Extract the [X, Y] coordinate from the center of the cell holding the provided text.  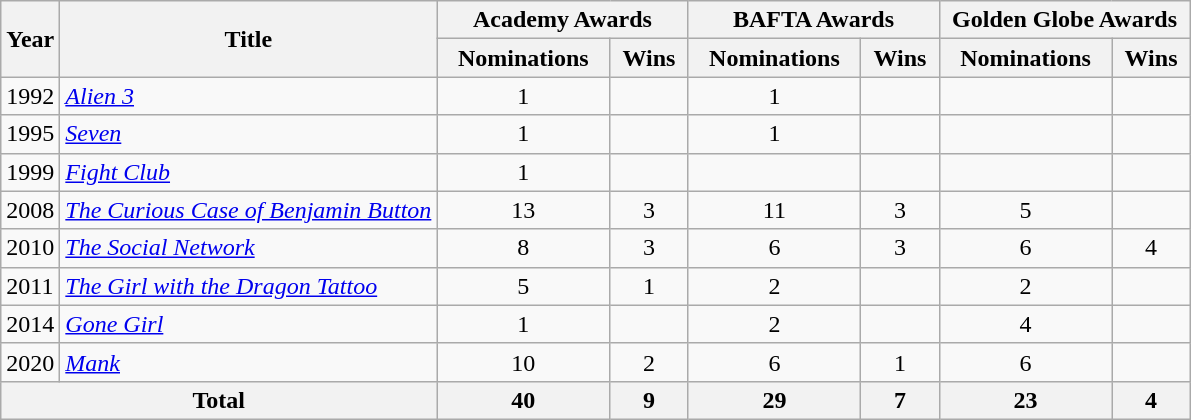
40 [524, 400]
2010 [30, 248]
23 [1026, 400]
The Curious Case of Benjamin Button [248, 210]
The Social Network [248, 248]
11 [774, 210]
Title [248, 39]
Golden Globe Awards [1064, 20]
2011 [30, 286]
The Girl with the Dragon Tattoo [248, 286]
1995 [30, 134]
29 [774, 400]
Fight Club [248, 172]
Year [30, 39]
10 [524, 362]
Seven [248, 134]
1992 [30, 96]
Alien 3 [248, 96]
Gone Girl [248, 324]
7 [900, 400]
BAFTA Awards [814, 20]
2020 [30, 362]
1999 [30, 172]
13 [524, 210]
2014 [30, 324]
Mank [248, 362]
Total [219, 400]
9 [649, 400]
2008 [30, 210]
Academy Awards [562, 20]
8 [524, 248]
